Extract the (X, Y) coordinate from the center of the cell holding the provided text.  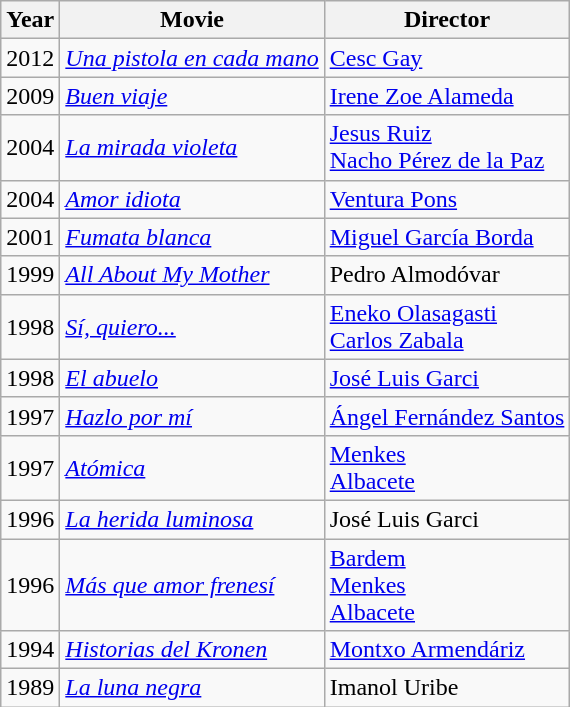
Hazlo por mí (192, 416)
Ventura Pons (447, 199)
La mirada violeta (192, 148)
Irene Zoe Alameda (447, 96)
2012 (30, 58)
1989 (30, 688)
1999 (30, 275)
Year (30, 20)
Cesc Gay (447, 58)
Sí, quiero... (192, 326)
All About My Mother (192, 275)
La herida luminosa (192, 519)
Fumata blanca (192, 237)
Jesus Ruiz Nacho Pérez de la Paz (447, 148)
Historias del Kronen (192, 650)
Pedro Almodóvar (447, 275)
Más que amor frenesí (192, 584)
Miguel García Borda (447, 237)
El abuelo (192, 378)
Ángel Fernández Santos (447, 416)
Movie (192, 20)
2001 (30, 237)
Menkes Albacete (447, 468)
Director (447, 20)
Imanol Uribe (447, 688)
Amor idiota (192, 199)
Atómica (192, 468)
Buen viaje (192, 96)
Montxo Armendáriz (447, 650)
Una pistola en cada mano (192, 58)
2009 (30, 96)
Eneko Olasagasti Carlos Zabala (447, 326)
1994 (30, 650)
La luna negra (192, 688)
Bardem Menkes Albacete (447, 584)
